Identify which cell holds the provided text, then report its (X, Y) central coordinate. 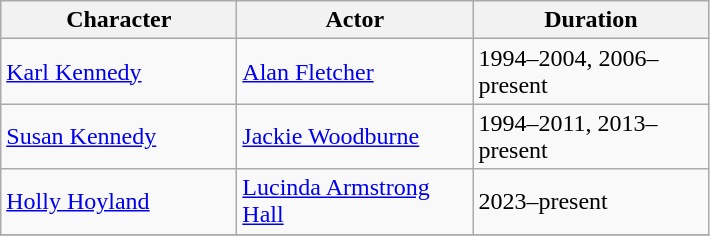
2023–present (591, 202)
Duration (591, 20)
1994–2011, 2013–present (591, 136)
Karl Kennedy (119, 72)
Holly Hoyland (119, 202)
Character (119, 20)
Alan Fletcher (355, 72)
Jackie Woodburne (355, 136)
Susan Kennedy (119, 136)
Actor (355, 20)
1994–2004, 2006–present (591, 72)
Lucinda Armstrong Hall (355, 202)
